Capture the cell that displays the provided text and extract its [X, Y] central coordinate. 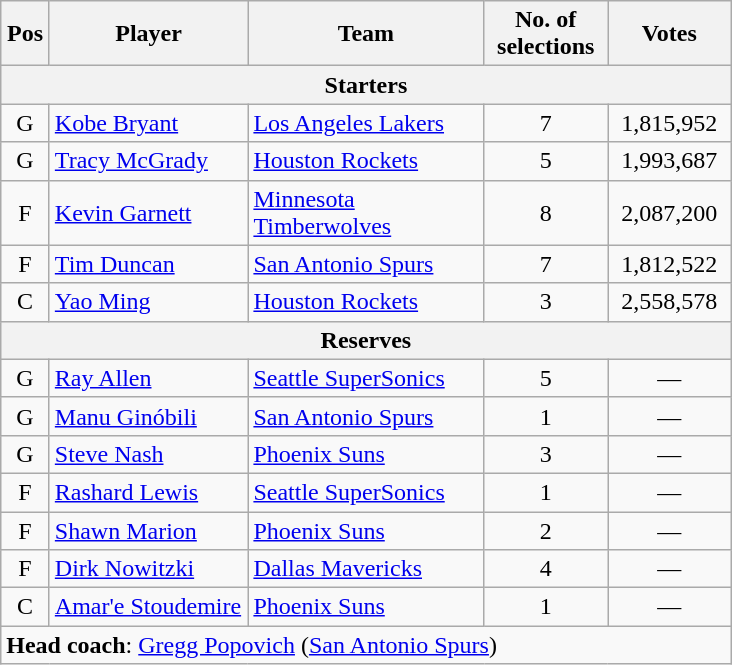
Player [148, 34]
Dirk Nowitzki [148, 569]
Steve Nash [148, 454]
No. of selections [546, 34]
Shawn Marion [148, 531]
Kevin Garnett [148, 212]
8 [546, 212]
Manu Ginóbili [148, 416]
1,993,687 [670, 161]
Team [366, 34]
1,812,522 [670, 264]
Votes [670, 34]
Minnesota Timberwolves [366, 212]
Los Angeles Lakers [366, 123]
4 [546, 569]
Head coach: Gregg Popovich (San Antonio Spurs) [366, 645]
Starters [366, 85]
Ray Allen [148, 378]
Reserves [366, 340]
Tim Duncan [148, 264]
Kobe Bryant [148, 123]
2,558,578 [670, 302]
1,815,952 [670, 123]
Yao Ming [148, 302]
Rashard Lewis [148, 492]
Amar'e Stoudemire [148, 607]
2 [546, 531]
2,087,200 [670, 212]
Dallas Mavericks [366, 569]
Tracy McGrady [148, 161]
Pos [26, 34]
